Provide the (X, Y) coordinate of the cell's center where the given text is located.  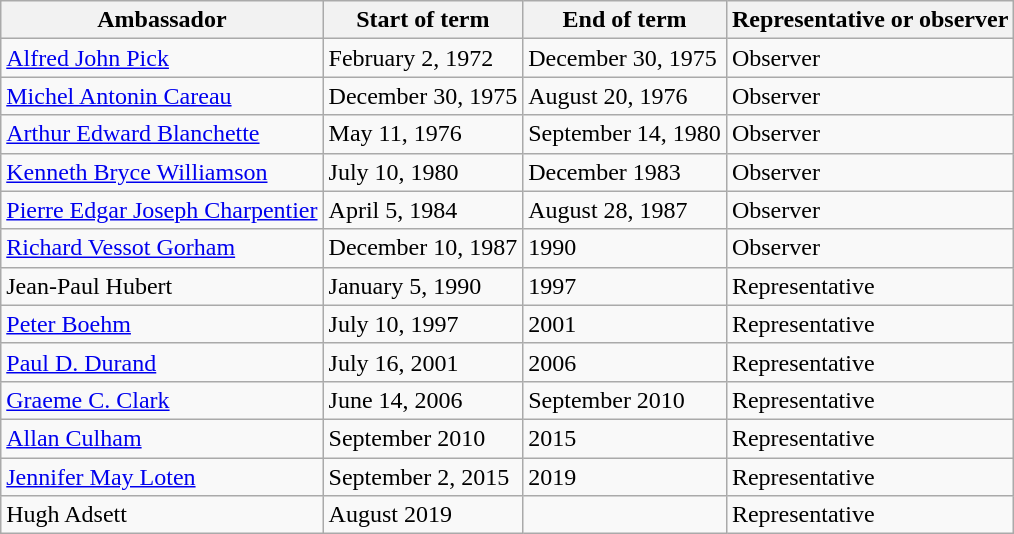
2019 (625, 477)
Paul D. Durand (162, 362)
Kenneth Bryce Williamson (162, 172)
End of term (625, 20)
April 5, 1984 (423, 210)
Allan Culham (162, 438)
2006 (625, 362)
January 5, 1990 (423, 286)
Jennifer May Loten (162, 477)
Pierre Edgar Joseph Charpentier (162, 210)
Graeme C. Clark (162, 400)
July 10, 1980 (423, 172)
August 28, 1987 (625, 210)
December 10, 1987 (423, 248)
September 2, 2015 (423, 477)
Alfred John Pick (162, 58)
2015 (625, 438)
December 1983 (625, 172)
Start of term (423, 20)
1990 (625, 248)
February 2, 1972 (423, 58)
Representative or observer (870, 20)
September 14, 1980 (625, 134)
Michel Antonin Careau (162, 96)
June 14, 2006 (423, 400)
August 2019 (423, 515)
August 20, 1976 (625, 96)
July 16, 2001 (423, 362)
May 11, 1976 (423, 134)
Hugh Adsett (162, 515)
1997 (625, 286)
2001 (625, 324)
Jean-Paul Hubert (162, 286)
Richard Vessot Gorham (162, 248)
Peter Boehm (162, 324)
Arthur Edward Blanchette (162, 134)
July 10, 1997 (423, 324)
Ambassador (162, 20)
